Extract the (x, y) coordinate from the center of the cell holding the provided text.  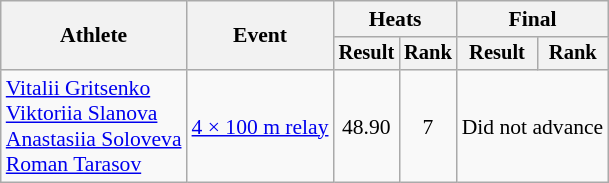
4 × 100 m relay (260, 126)
7 (428, 126)
48.90 (367, 126)
Final (533, 19)
Vitalii GritsenkoViktoriia SlanovaAnastasiia SolovevaRoman Tarasov (94, 126)
Athlete (94, 36)
Event (260, 36)
Heats (396, 19)
Did not advance (533, 126)
